Find where the given text appears and provide that cell's center as [x, y] coordinate. 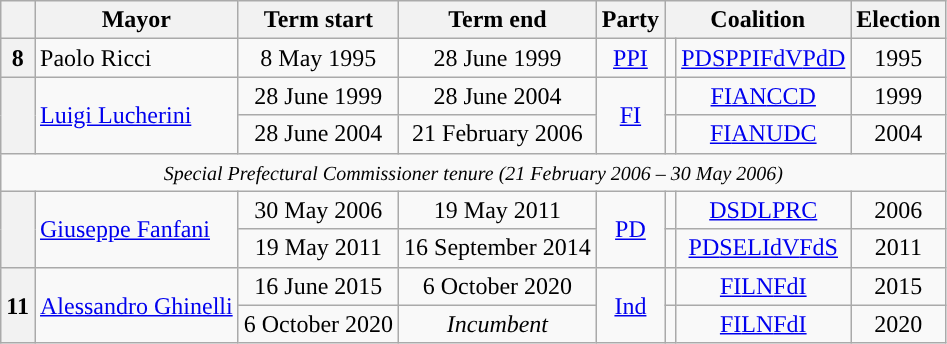
Ind [630, 305]
Coalition [758, 20]
1999 [898, 96]
2006 [898, 210]
Election [898, 20]
1995 [898, 58]
8 [18, 58]
16 June 2015 [318, 286]
Term start [318, 20]
2004 [898, 134]
PPI [630, 58]
Giuseppe Fanfani [136, 229]
Incumbent [498, 324]
Party [630, 20]
PDSELIdVFdS [764, 248]
8 May 1995 [318, 58]
Paolo Ricci [136, 58]
30 May 2006 [318, 210]
Term end [498, 20]
2011 [898, 248]
Mayor [136, 20]
FIANUDC [764, 134]
Luigi Lucherini [136, 115]
2015 [898, 286]
Special Prefectural Commissioner tenure (21 February 2006 – 30 May 2006) [474, 172]
2020 [898, 324]
DSDLPRC [764, 210]
PD [630, 229]
16 September 2014 [498, 248]
Alessandro Ghinelli [136, 305]
FIANCCD [764, 96]
21 February 2006 [498, 134]
PDSPPIFdVPdD [764, 58]
FI [630, 115]
11 [18, 305]
